Determine the [x, y] coordinate at the center of the cell enclosing the given text.  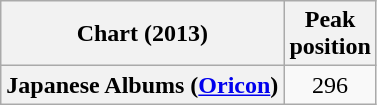
296 [330, 85]
Peak position [330, 34]
Japanese Albums (Oricon) [142, 85]
Chart (2013) [142, 34]
